Search for the cell housing the specified text and yield its [x, y] center coordinate. 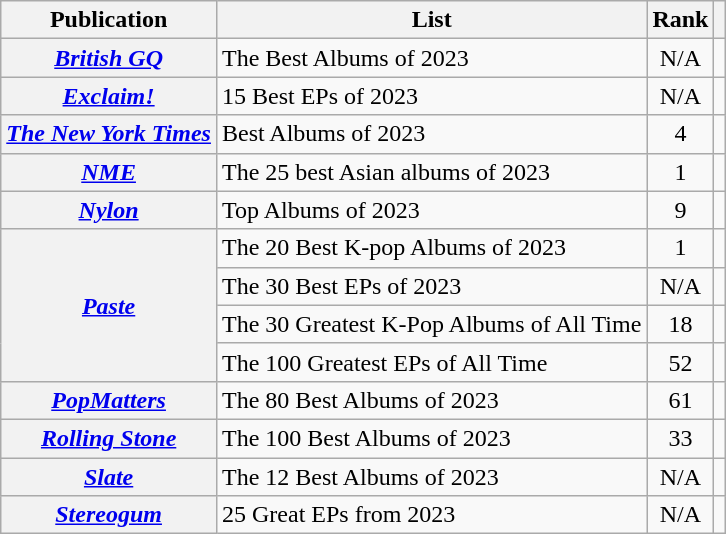
The New York Times [109, 134]
Exclaim! [109, 96]
British GQ [109, 58]
Top Albums of 2023 [431, 210]
25 Great EPs from 2023 [431, 515]
18 [680, 324]
Rolling Stone [109, 438]
Best Albums of 2023 [431, 134]
4 [680, 134]
The Best Albums of 2023 [431, 58]
52 [680, 362]
NME [109, 172]
The 12 Best Albums of 2023 [431, 477]
The 80 Best Albums of 2023 [431, 400]
15 Best EPs of 2023 [431, 96]
Nylon [109, 210]
List [431, 20]
Publication [109, 20]
The 30 Best EPs of 2023 [431, 286]
Stereogum [109, 515]
Slate [109, 477]
Paste [109, 305]
9 [680, 210]
The 30 Greatest K-Pop Albums of All Time [431, 324]
The 100 Greatest EPs of All Time [431, 362]
Rank [680, 20]
The 100 Best Albums of 2023 [431, 438]
The 20 Best K-pop Albums of 2023 [431, 248]
33 [680, 438]
The 25 best Asian albums of 2023 [431, 172]
61 [680, 400]
PopMatters [109, 400]
